Extract the [x, y] coordinate from the center of the cell holding the provided text.  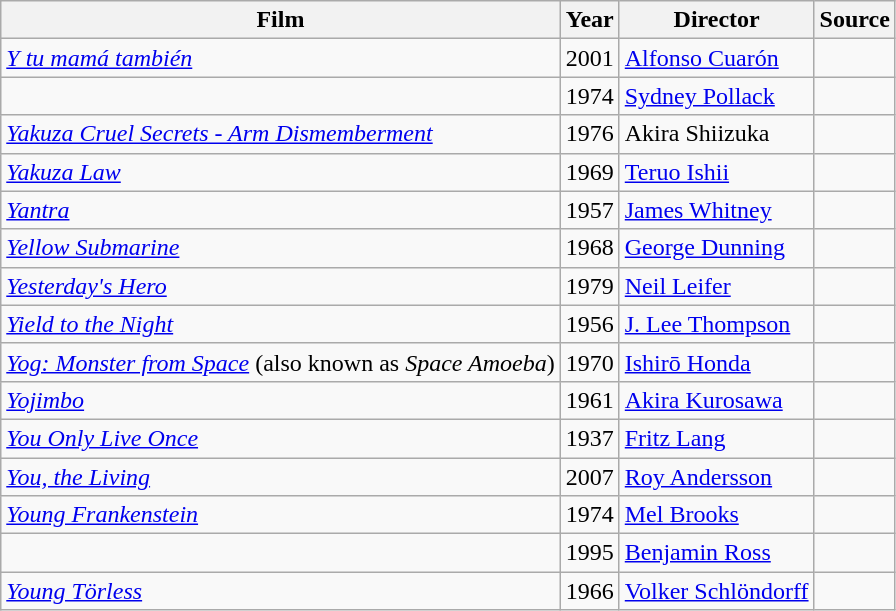
2007 [590, 477]
Yakuza Cruel Secrets - Arm Dismemberment [280, 134]
Roy Andersson [716, 477]
Sydney Pollack [716, 96]
1937 [590, 438]
Y tu mamá también [280, 58]
Director [716, 20]
Yesterday's Hero [280, 286]
Yantra [280, 210]
Yellow Submarine [280, 248]
1966 [590, 591]
J. Lee Thompson [716, 324]
1995 [590, 553]
1961 [590, 400]
Yield to the Night [280, 324]
Akira Shiizuka [716, 134]
1970 [590, 362]
Yog: Monster from Space (also known as Space Amoeba) [280, 362]
Film [280, 20]
Year [590, 20]
Yakuza Law [280, 172]
You, the Living [280, 477]
Young Frankenstein [280, 515]
James Whitney [716, 210]
Fritz Lang [716, 438]
Ishirō Honda [716, 362]
2001 [590, 58]
Akira Kurosawa [716, 400]
Neil Leifer [716, 286]
1976 [590, 134]
Source [854, 20]
Mel Brooks [716, 515]
1968 [590, 248]
1979 [590, 286]
You Only Live Once [280, 438]
1956 [590, 324]
Benjamin Ross [716, 553]
1957 [590, 210]
1969 [590, 172]
Volker Schlöndorff [716, 591]
Teruo Ishii [716, 172]
Yojimbo [280, 400]
George Dunning [716, 248]
Alfonso Cuarón [716, 58]
Young Törless [280, 591]
